Extract the [X, Y] coordinate from the center of the cell holding the provided text.  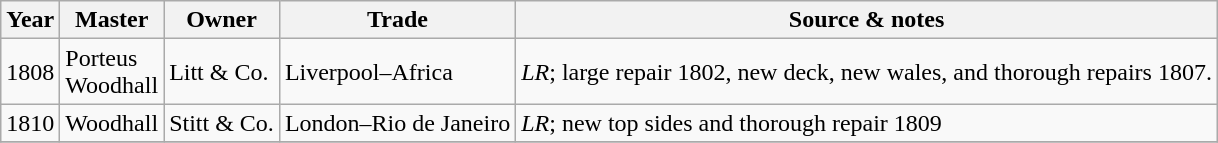
1810 [30, 123]
Source & notes [867, 20]
1808 [30, 72]
Liverpool–Africa [397, 72]
LR; large repair 1802, new deck, new wales, and thorough repairs 1807. [867, 72]
Owner [222, 20]
Litt & Co. [222, 72]
Year [30, 20]
LR; new top sides and thorough repair 1809 [867, 123]
Woodhall [112, 123]
Trade [397, 20]
London–Rio de Janeiro [397, 123]
Stitt & Co. [222, 123]
Master [112, 20]
PorteusWoodhall [112, 72]
